Return [x, y] of the center of cell containing provided text 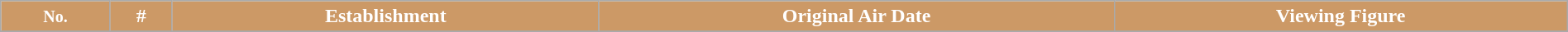
# [141, 16]
Viewing Figure [1341, 16]
No. [55, 16]
Establishment [385, 16]
Original Air Date [857, 16]
